Provide the (X, Y) coordinate of the cell's center where the given text is located.  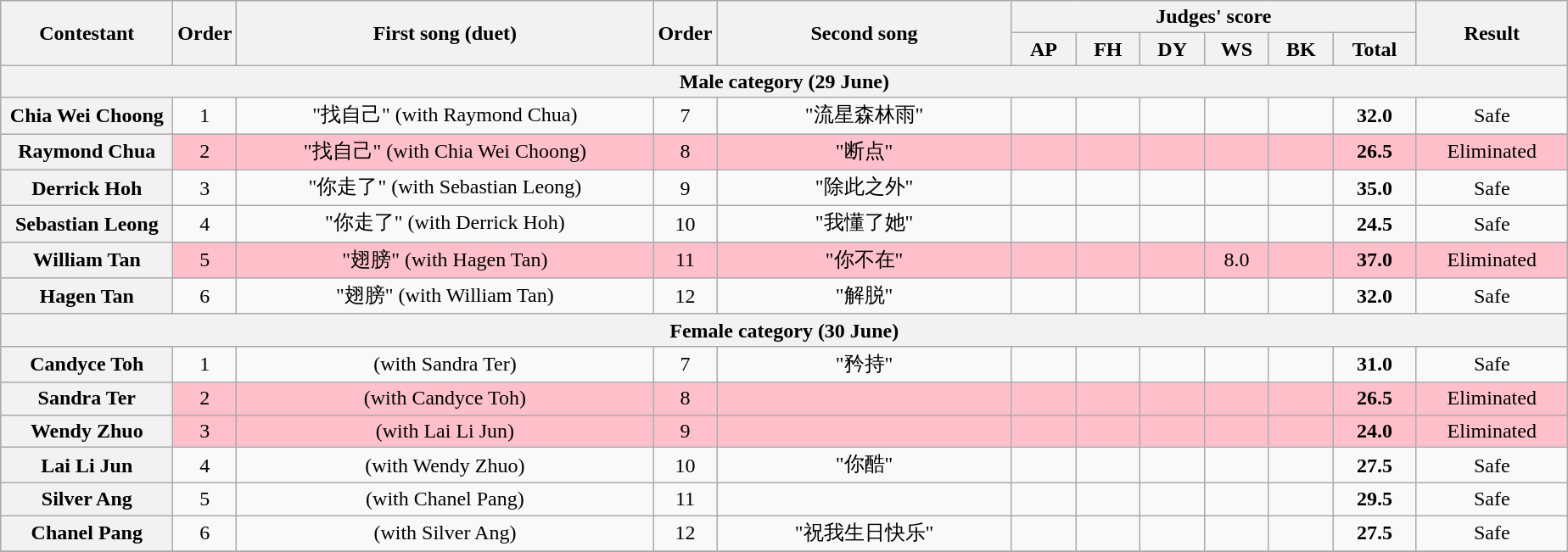
"你酷" (864, 465)
"找自己" (with Raymond Chua) (445, 115)
BK (1301, 49)
24.0 (1375, 431)
Contestant (87, 33)
37.0 (1375, 259)
"翅膀" (with Hagen Tan) (445, 259)
(with Wendy Zhuo) (445, 465)
Lai Li Jun (87, 465)
24.5 (1375, 224)
Total (1375, 49)
(with Sandra Ter) (445, 365)
Chia Wei Choong (87, 115)
Wendy Zhuo (87, 431)
29.5 (1375, 499)
8.0 (1237, 259)
AP (1044, 49)
"找自己" (with Chia Wei Choong) (445, 153)
"我懂了她" (864, 224)
35.0 (1375, 188)
First song (duet) (445, 33)
(with Silver Ang) (445, 534)
"解脱" (864, 297)
"你走了" (with Sebastian Leong) (445, 188)
Male category (29 June) (784, 81)
DY (1173, 49)
(with Chanel Pang) (445, 499)
Hagen Tan (87, 297)
FH (1108, 49)
"你走了" (with Derrick Hoh) (445, 224)
"翅膀" (with William Tan) (445, 297)
Female category (30 June) (784, 330)
"断点" (864, 153)
Candyce Toh (87, 365)
Raymond Chua (87, 153)
Derrick Hoh (87, 188)
"祝我生日快乐" (864, 534)
"你不在" (864, 259)
"矜持" (864, 365)
Result (1492, 33)
Judges' score (1213, 17)
"除此之外" (864, 188)
WS (1237, 49)
Sebastian Leong (87, 224)
Sandra Ter (87, 399)
(with Lai Li Jun) (445, 431)
"流星森林雨" (864, 115)
William Tan (87, 259)
Second song (864, 33)
Silver Ang (87, 499)
(with Candyce Toh) (445, 399)
Chanel Pang (87, 534)
31.0 (1375, 365)
